Return [X, Y] of the center of cell containing provided text 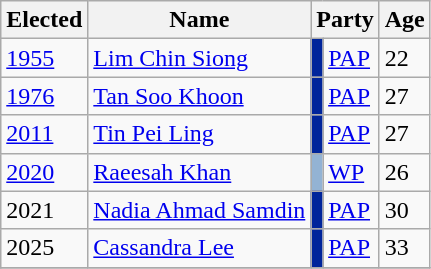
Tin Pei Ling [200, 134]
1955 [44, 58]
30 [404, 210]
Lim Chin Siong [200, 58]
Raeesah Khan [200, 172]
33 [404, 248]
Tan Soo Khoon [200, 96]
2021 [44, 210]
Nadia Ahmad Samdin [200, 210]
Age [404, 20]
22 [404, 58]
2020 [44, 172]
2011 [44, 134]
2025 [44, 248]
Name [200, 20]
Elected [44, 20]
Party [345, 20]
1976 [44, 96]
WP [352, 172]
Cassandra Lee [200, 248]
26 [404, 172]
